Locate the cell with the specified text and output its (x, y) center coordinate. 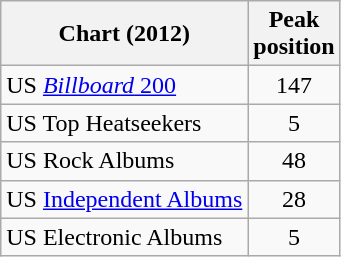
US Top Heatseekers (124, 123)
Chart (2012) (124, 34)
US Independent Albums (124, 199)
US Rock Albums (124, 161)
US Electronic Albums (124, 237)
Peakposition (294, 34)
48 (294, 161)
28 (294, 199)
US Billboard 200 (124, 85)
147 (294, 85)
